Return the (x, y) coordinate for the center point of the cell that contains the specified text.  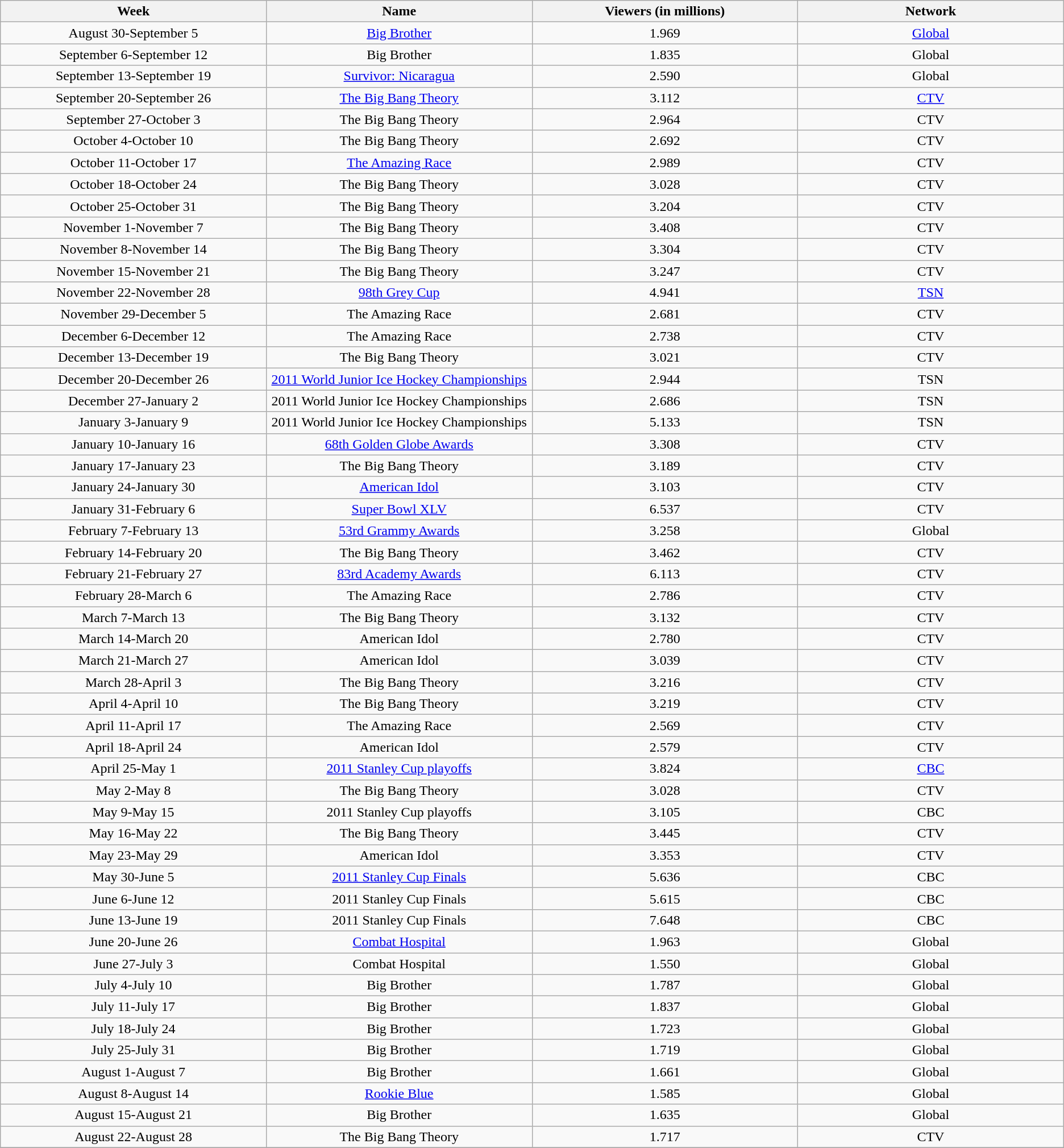
3.105 (665, 812)
July 4-July 10 (134, 985)
January 10-January 16 (134, 444)
6.113 (665, 574)
2.579 (665, 747)
January 17-January 23 (134, 466)
98th Grey Cup (399, 293)
April 11-April 17 (134, 726)
April 18-April 24 (134, 747)
November 1-November 7 (134, 227)
3.112 (665, 98)
4.941 (665, 293)
July 25-July 31 (134, 1050)
1.837 (665, 1007)
2.989 (665, 163)
December 20-December 26 (134, 379)
3.445 (665, 834)
July 18-July 24 (134, 1029)
December 27-January 2 (134, 401)
3.103 (665, 487)
Name (399, 11)
3.216 (665, 682)
December 13-December 19 (134, 358)
1.717 (665, 1137)
June 27-July 3 (134, 964)
June 6-June 12 (134, 898)
2.590 (665, 76)
3.308 (665, 444)
1.835 (665, 55)
August 22-August 28 (134, 1137)
5.615 (665, 898)
2.681 (665, 314)
September 6-September 12 (134, 55)
September 13-September 19 (134, 76)
5.636 (665, 877)
November 8-November 14 (134, 249)
7.648 (665, 920)
January 3-January 9 (134, 422)
May 9-May 15 (134, 812)
3.304 (665, 249)
September 27-October 3 (134, 119)
1.661 (665, 1072)
2.692 (665, 141)
3.247 (665, 271)
November 29-December 5 (134, 314)
3.824 (665, 769)
October 4-October 10 (134, 141)
1.723 (665, 1029)
3.189 (665, 466)
3.021 (665, 358)
December 6-December 12 (134, 336)
August 30-September 5 (134, 33)
February 28-March 6 (134, 595)
Viewers (in millions) (665, 11)
May 30-June 5 (134, 877)
3.462 (665, 552)
2.944 (665, 379)
2.964 (665, 119)
2.786 (665, 595)
68th Golden Globe Awards (399, 444)
January 24-January 30 (134, 487)
July 11-July 17 (134, 1007)
1.787 (665, 985)
February 21-February 27 (134, 574)
October 11-October 17 (134, 163)
November 22-November 28 (134, 293)
Week (134, 11)
February 14-February 20 (134, 552)
3.353 (665, 855)
2.686 (665, 401)
May 23-May 29 (134, 855)
November 15-November 21 (134, 271)
3.408 (665, 227)
53rd Grammy Awards (399, 531)
February 7-February 13 (134, 531)
March 21-March 27 (134, 661)
Survivor: Nicaragua (399, 76)
1.719 (665, 1050)
March 7-March 13 (134, 617)
May 2-May 8 (134, 790)
April 25-May 1 (134, 769)
1.969 (665, 33)
August 15-August 21 (134, 1115)
83rd Academy Awards (399, 574)
3.219 (665, 704)
August 1-August 7 (134, 1072)
January 31-February 6 (134, 509)
October 18-October 24 (134, 184)
September 20-September 26 (134, 98)
April 4-April 10 (134, 704)
Rookie Blue (399, 1093)
March 28-April 3 (134, 682)
2.780 (665, 639)
3.039 (665, 661)
3.258 (665, 531)
3.204 (665, 206)
3.132 (665, 617)
October 25-October 31 (134, 206)
Network (931, 11)
Super Bowl XLV (399, 509)
1.963 (665, 942)
2.738 (665, 336)
1.550 (665, 964)
August 8-August 14 (134, 1093)
6.537 (665, 509)
1.635 (665, 1115)
May 16-May 22 (134, 834)
March 14-March 20 (134, 639)
June 13-June 19 (134, 920)
1.585 (665, 1093)
5.133 (665, 422)
2.569 (665, 726)
June 20-June 26 (134, 942)
